Provide the [X, Y] coordinate of the cell's center where the given text is located.  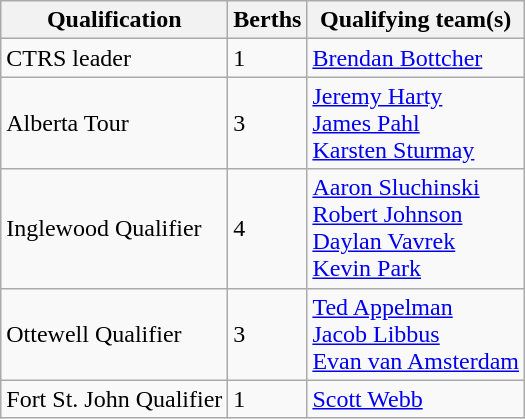
CTRS leader [114, 58]
Fort St. John Qualifier [114, 399]
Berths [268, 20]
Aaron Sluchinski Robert Johnson Daylan Vavrek Kevin Park [416, 228]
Qualifying team(s) [416, 20]
Brendan Bottcher [416, 58]
4 [268, 228]
Alberta Tour [114, 123]
Jeremy Harty James Pahl Karsten Sturmay [416, 123]
Qualification [114, 20]
Ottewell Qualifier [114, 334]
Ted Appelman Jacob Libbus Evan van Amsterdam [416, 334]
Scott Webb [416, 399]
Inglewood Qualifier [114, 228]
